Detect which cell encompasses the target text, then output its (X, Y) center coordinate. 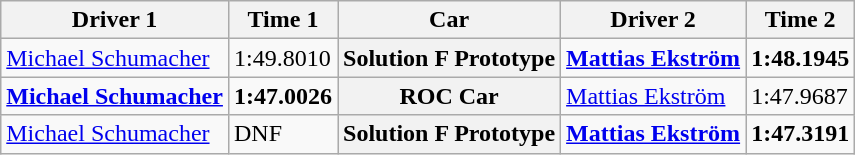
Driver 2 (654, 20)
1:47.0026 (282, 96)
Car (450, 20)
Time 1 (282, 20)
1:47.3191 (800, 134)
1:48.1945 (800, 58)
Driver 1 (115, 20)
1:49.8010 (282, 58)
Time 2 (800, 20)
1:47.9687 (800, 96)
ROC Car (450, 96)
DNF (282, 134)
